Detect which cell encompasses the target text, then output its [x, y] center coordinate. 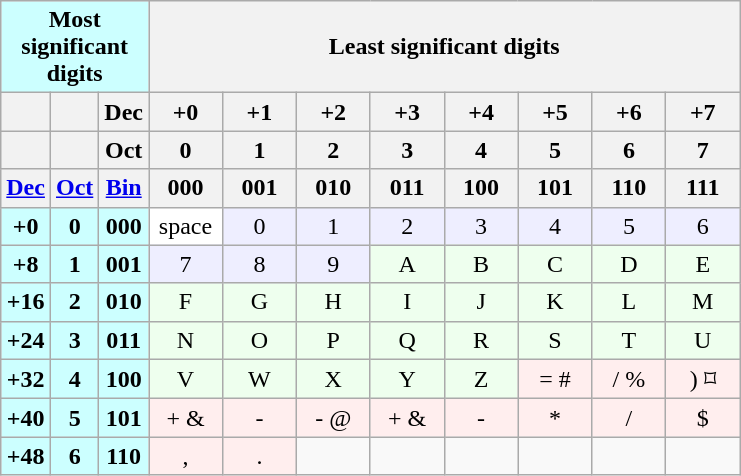
U [703, 340]
+40 [26, 418]
S [555, 340]
Q [407, 340]
* [555, 418]
D [629, 264]
8 [259, 264]
J [481, 302]
T [629, 340]
N [186, 340]
+4 [481, 112]
E [703, 264]
V [186, 379]
+2 [333, 112]
W [259, 379]
+7 [703, 112]
+3 [407, 112]
C [555, 264]
I [407, 302]
H [333, 302]
$ [703, 418]
. [259, 456]
Y [407, 379]
P [333, 340]
M [703, 302]
F [186, 302]
Mostsignificantdigits [75, 47]
/ % [629, 379]
O [259, 340]
G [259, 302]
+48 [26, 456]
Z [481, 379]
R [481, 340]
- @ [333, 418]
+32 [26, 379]
K [555, 302]
/ [629, 418]
+6 [629, 112]
Least significant digits [444, 47]
X [333, 379]
+8 [26, 264]
+1 [259, 112]
A [407, 264]
space [186, 226]
9 [333, 264]
+16 [26, 302]
B [481, 264]
L [629, 302]
+24 [26, 340]
+5 [555, 112]
= # [555, 379]
Bin [124, 188]
111 [703, 188]
) ⌑ [703, 379]
, [186, 456]
